Scan for the cell matching the given text and deliver its (x, y) coordinate at center. 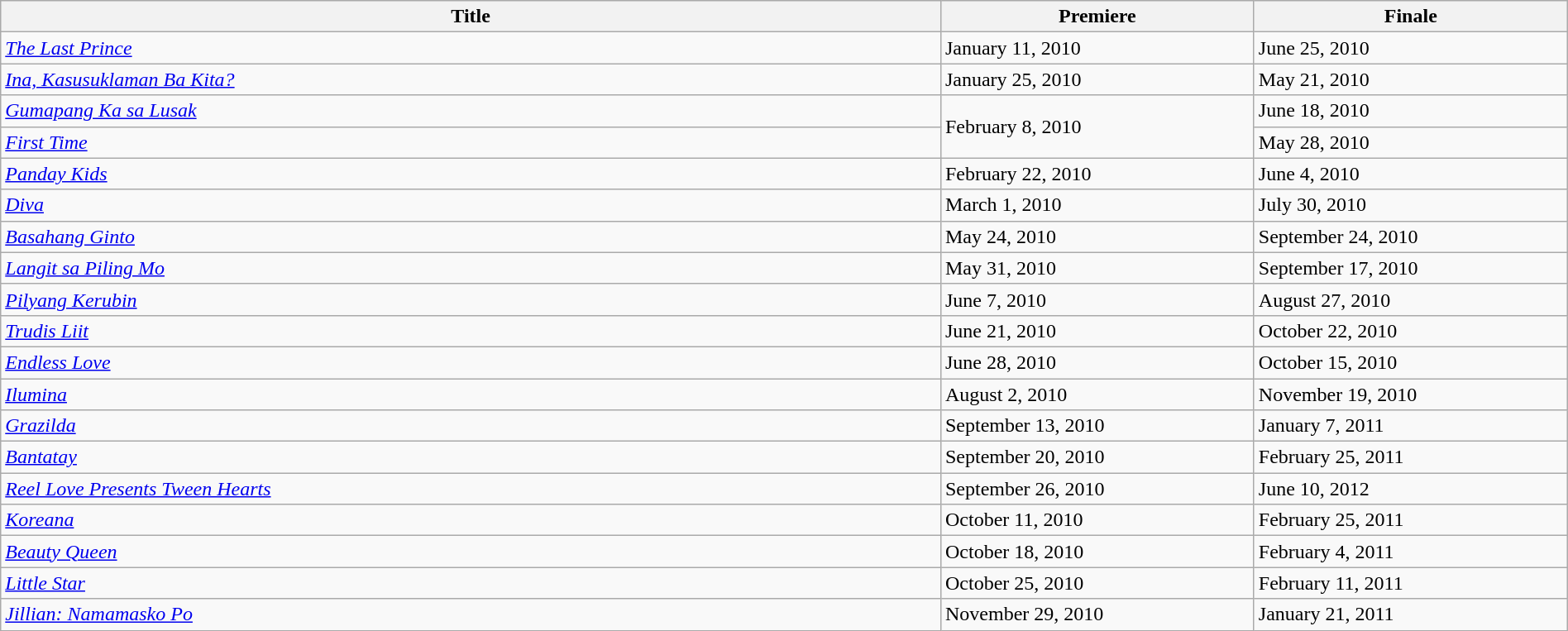
February 11, 2011 (1411, 583)
Ilumina (471, 394)
Bantatay (471, 457)
September 17, 2010 (1411, 268)
February 4, 2011 (1411, 552)
Pilyang Kerubin (471, 299)
Premiere (1097, 17)
Ina, Kasusuklaman Ba Kita? (471, 79)
June 28, 2010 (1097, 362)
June 21, 2010 (1097, 331)
Koreana (471, 520)
September 20, 2010 (1097, 457)
Beauty Queen (471, 552)
September 26, 2010 (1097, 489)
August 27, 2010 (1411, 299)
First Time (471, 142)
Diva (471, 205)
Basahang Ginto (471, 237)
November 29, 2010 (1097, 614)
June 4, 2010 (1411, 174)
January 21, 2011 (1411, 614)
May 28, 2010 (1411, 142)
October 11, 2010 (1097, 520)
Trudis Liit (471, 331)
June 25, 2010 (1411, 48)
January 25, 2010 (1097, 79)
September 13, 2010 (1097, 426)
January 11, 2010 (1097, 48)
Reel Love Presents Tween Hearts (471, 489)
Jillian: Namamasko Po (471, 614)
Title (471, 17)
June 18, 2010 (1411, 111)
January 7, 2011 (1411, 426)
Endless Love (471, 362)
September 24, 2010 (1411, 237)
Little Star (471, 583)
The Last Prince (471, 48)
March 1, 2010 (1097, 205)
October 22, 2010 (1411, 331)
Finale (1411, 17)
June 7, 2010 (1097, 299)
May 24, 2010 (1097, 237)
November 19, 2010 (1411, 394)
February 8, 2010 (1097, 127)
July 30, 2010 (1411, 205)
Gumapang Ka sa Lusak (471, 111)
May 21, 2010 (1411, 79)
Grazilda (471, 426)
Langit sa Piling Mo (471, 268)
Panday Kids (471, 174)
October 25, 2010 (1097, 583)
August 2, 2010 (1097, 394)
May 31, 2010 (1097, 268)
October 18, 2010 (1097, 552)
February 22, 2010 (1097, 174)
October 15, 2010 (1411, 362)
June 10, 2012 (1411, 489)
